Detect which cell encompasses the target text, then output its (X, Y) center coordinate. 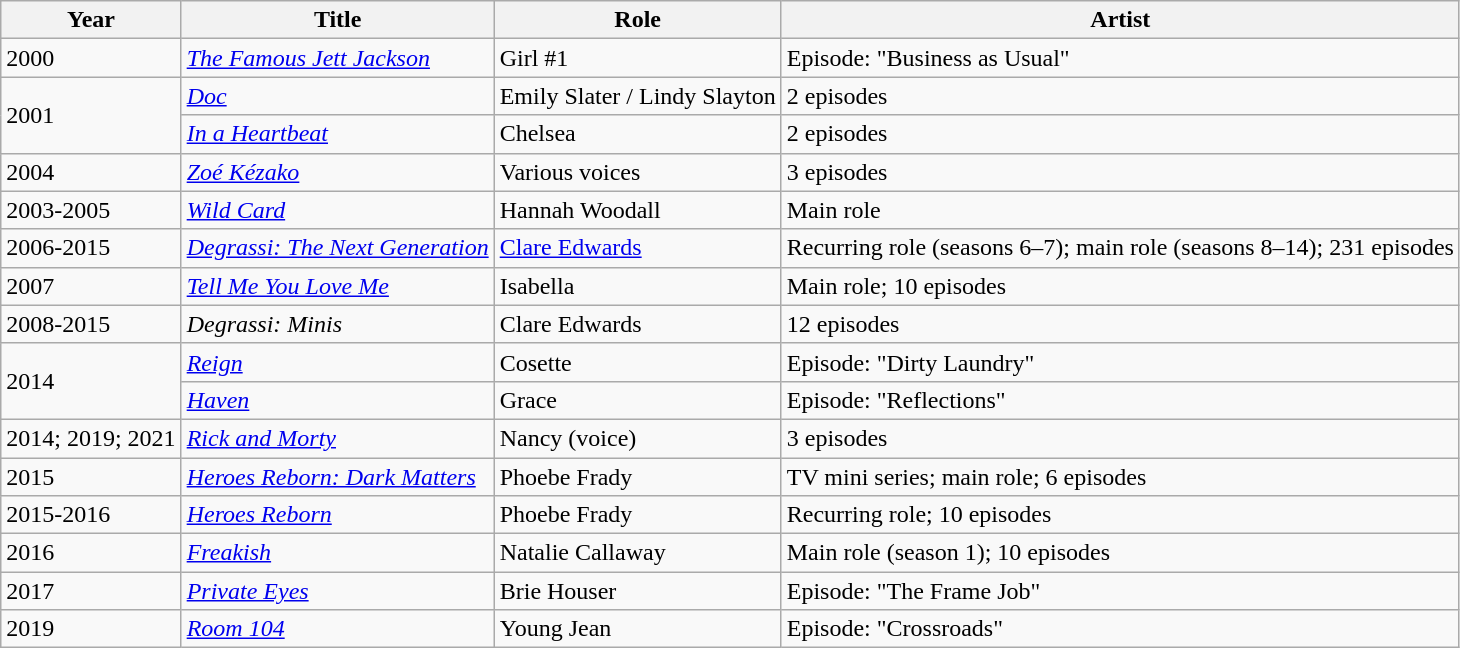
Cosette (638, 362)
Wild Card (338, 210)
2006-2015 (91, 248)
Brie Houser (638, 591)
Doc (338, 96)
Zoé Kézako (338, 172)
Main role (season 1); 10 episodes (1120, 553)
2016 (91, 553)
Young Jean (638, 629)
2007 (91, 286)
Episode: "Dirty Laundry" (1120, 362)
Chelsea (638, 134)
Hannah Woodall (638, 210)
2000 (91, 58)
Room 104 (338, 629)
Degrassi: The Next Generation (338, 248)
Heroes Reborn (338, 515)
2014 (91, 381)
2015-2016 (91, 515)
Tell Me You Love Me (338, 286)
The Famous Jett Jackson (338, 58)
Heroes Reborn: Dark Matters (338, 477)
2001 (91, 115)
TV mini series; main role; 6 episodes (1120, 477)
Recurring role (seasons 6–7); main role (seasons 8–14); 231 episodes (1120, 248)
Artist (1120, 20)
Episode: "Business as Usual" (1120, 58)
Various voices (638, 172)
Nancy (voice) (638, 438)
Emily Slater / Lindy Slayton (638, 96)
2008-2015 (91, 324)
Girl #1 (638, 58)
2019 (91, 629)
Year (91, 20)
Haven (338, 400)
Recurring role; 10 episodes (1120, 515)
Main role; 10 episodes (1120, 286)
Private Eyes (338, 591)
2015 (91, 477)
Grace (638, 400)
2003-2005 (91, 210)
Episode: "Crossroads" (1120, 629)
Main role (1120, 210)
Episode: "The Frame Job" (1120, 591)
2014; 2019; 2021 (91, 438)
2004 (91, 172)
Rick and Morty (338, 438)
Freakish (338, 553)
Role (638, 20)
Episode: "Reflections" (1120, 400)
12 episodes (1120, 324)
Degrassi: Minis (338, 324)
2017 (91, 591)
In a Heartbeat (338, 134)
Natalie Callaway (638, 553)
Title (338, 20)
Isabella (638, 286)
Reign (338, 362)
